Find where the given text appears and provide that cell's center as (X, Y) coordinate. 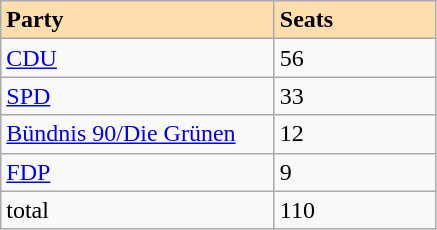
SPD (138, 96)
9 (354, 172)
12 (354, 134)
33 (354, 96)
FDP (138, 172)
total (138, 210)
110 (354, 210)
Bündnis 90/Die Grünen (138, 134)
CDU (138, 58)
Party (138, 20)
Seats (354, 20)
56 (354, 58)
